Return the (X, Y) coordinate for the center point of the cell that contains the specified text.  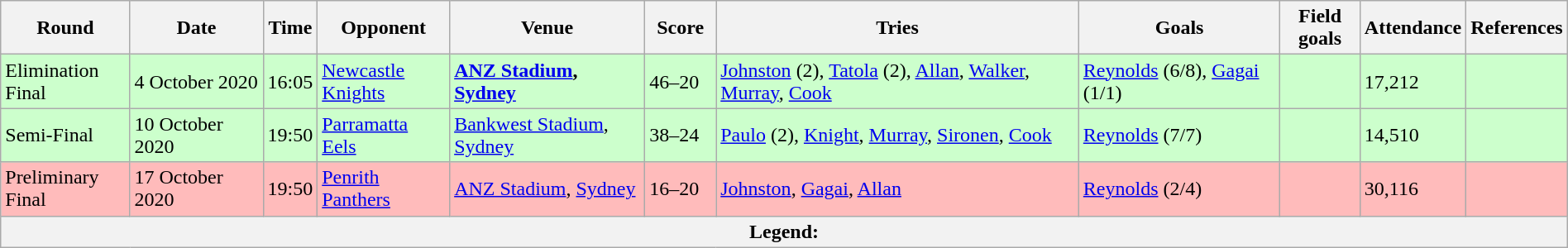
Field goals (1320, 28)
Attendance (1413, 28)
Time (290, 28)
46–20 (681, 81)
Preliminary Final (65, 188)
Venue (547, 28)
References (1517, 28)
30,116 (1413, 188)
Reynolds (7/7) (1179, 136)
Parramatta Eels (384, 136)
Elimination Final (65, 81)
Paulo (2), Knight, Murray, Sironen, Cook (898, 136)
10 October 2020 (197, 136)
17,212 (1413, 81)
4 October 2020 (197, 81)
Round (65, 28)
16:05 (290, 81)
Bankwest Stadium, Sydney (547, 136)
Opponent (384, 28)
17 October 2020 (197, 188)
Semi-Final (65, 136)
38–24 (681, 136)
Goals (1179, 28)
Score (681, 28)
Reynolds (2/4) (1179, 188)
Reynolds (6/8), Gagai (1/1) (1179, 81)
Tries (898, 28)
Johnston (2), Tatola (2), Allan, Walker, Murray, Cook (898, 81)
Legend: (784, 231)
Newcastle Knights (384, 81)
Date (197, 28)
Johnston, Gagai, Allan (898, 188)
14,510 (1413, 136)
16–20 (681, 188)
Penrith Panthers (384, 188)
